Scan for the cell matching the given text and deliver its (X, Y) coordinate at center. 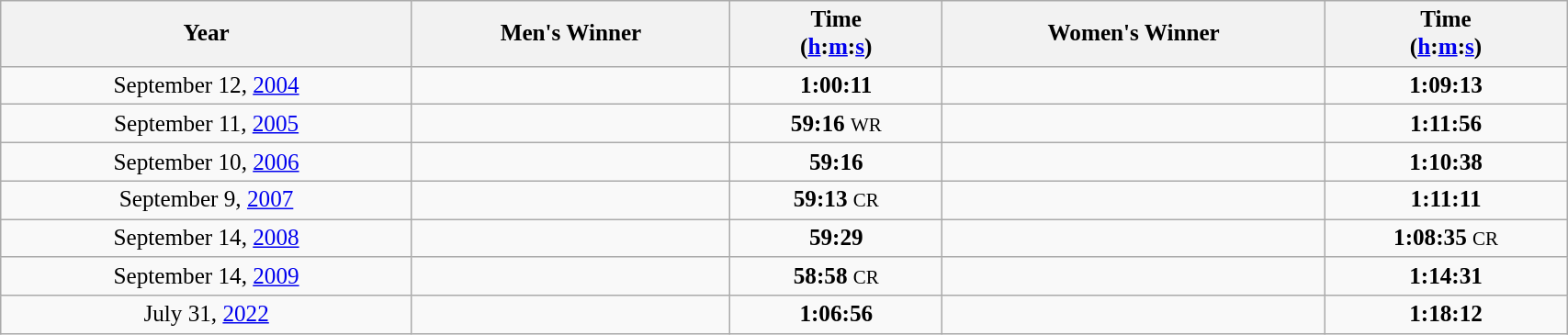
59:29 (836, 238)
1:11:11 (1446, 200)
1:10:38 (1446, 162)
Men's Winner (570, 34)
1:00:11 (836, 85)
1:11:56 (1446, 124)
59:16 (836, 162)
1:14:31 (1446, 276)
59:16 WR (836, 124)
Women's Winner (1134, 34)
1:09:13 (1446, 85)
September 12, 2004 (207, 85)
September 9, 2007 (207, 200)
1:18:12 (1446, 315)
September 14, 2009 (207, 276)
Year (207, 34)
September 11, 2005 (207, 124)
September 10, 2006 (207, 162)
1:06:56 (836, 315)
59:13 CR (836, 200)
58:58 CR (836, 276)
1:08:35 CR (1446, 238)
July 31, 2022 (207, 315)
September 14, 2008 (207, 238)
